Detect which cell encompasses the target text, then output its (x, y) center coordinate. 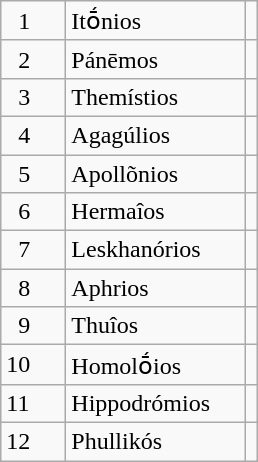
Phullikós (156, 441)
Aphrios (156, 288)
Leskhanórios (156, 250)
Hermaîos (156, 212)
1 (34, 21)
11 (34, 403)
Apollõnios (156, 173)
6 (34, 212)
Itṓnios (156, 21)
10 (34, 365)
3 (34, 97)
Themístios (156, 97)
9 (34, 326)
Thuîos (156, 326)
Homolṓios (156, 365)
2 (34, 59)
5 (34, 173)
Pánēmos (156, 59)
12 (34, 441)
8 (34, 288)
Hippodrómios (156, 403)
4 (34, 135)
Agagúlios (156, 135)
7 (34, 250)
